Provide the [X, Y] coordinate of the cell's center where the given text is located.  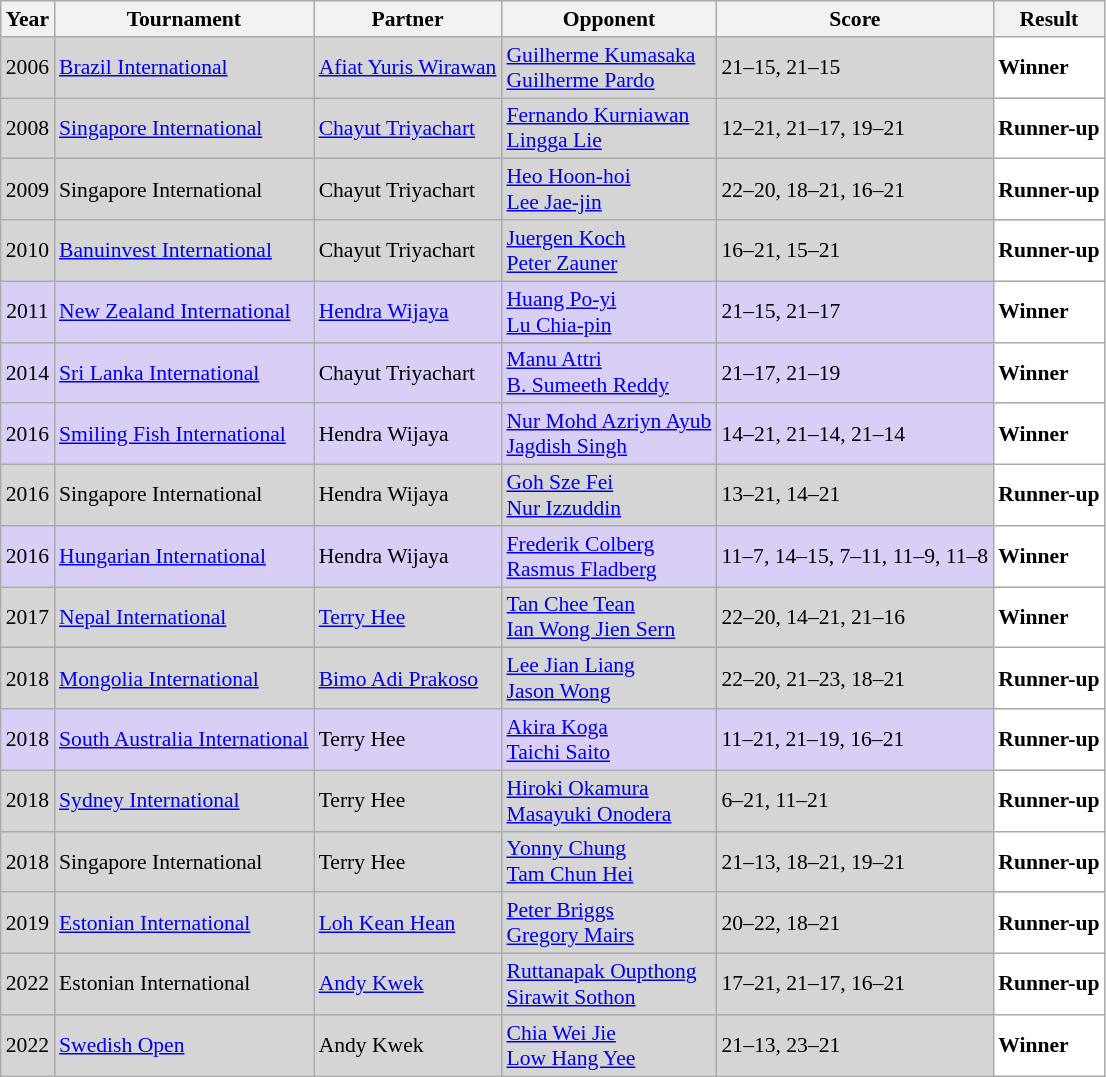
Hiroki Okamura Masayuki Onodera [608, 800]
2010 [28, 250]
Afiat Yuris Wirawan [408, 68]
2017 [28, 618]
Manu Attri B. Sumeeth Reddy [608, 372]
13–21, 14–21 [854, 496]
2008 [28, 128]
Chia Wei Jie Low Hang Yee [608, 1046]
Loh Kean Hean [408, 924]
South Australia International [184, 740]
Opponent [608, 19]
6–21, 11–21 [854, 800]
Goh Sze Fei Nur Izzuddin [608, 496]
16–21, 15–21 [854, 250]
Tournament [184, 19]
2009 [28, 190]
2019 [28, 924]
Huang Po-yi Lu Chia-pin [608, 312]
Nepal International [184, 618]
21–17, 21–19 [854, 372]
Yonny Chung Tam Chun Hei [608, 862]
21–15, 21–17 [854, 312]
2006 [28, 68]
New Zealand International [184, 312]
Juergen Koch Peter Zauner [608, 250]
2011 [28, 312]
21–13, 18–21, 19–21 [854, 862]
17–21, 21–17, 16–21 [854, 984]
Score [854, 19]
Frederik Colberg Rasmus Fladberg [608, 556]
Year [28, 19]
11–7, 14–15, 7–11, 11–9, 11–8 [854, 556]
Akira Koga Taichi Saito [608, 740]
Ruttanapak Oupthong Sirawit Sothon [608, 984]
11–21, 21–19, 16–21 [854, 740]
Lee Jian Liang Jason Wong [608, 678]
Guilherme Kumasaka Guilherme Pardo [608, 68]
Smiling Fish International [184, 434]
Fernando Kurniawan Lingga Lie [608, 128]
Partner [408, 19]
Banuinvest International [184, 250]
Peter Briggs Gregory Mairs [608, 924]
22–20, 14–21, 21–16 [854, 618]
22–20, 21–23, 18–21 [854, 678]
Heo Hoon-hoi Lee Jae-jin [608, 190]
Tan Chee Tean Ian Wong Jien Sern [608, 618]
2014 [28, 372]
Hungarian International [184, 556]
Result [1048, 19]
14–21, 21–14, 21–14 [854, 434]
Nur Mohd Azriyn Ayub Jagdish Singh [608, 434]
21–13, 23–21 [854, 1046]
Sydney International [184, 800]
12–21, 21–17, 19–21 [854, 128]
Mongolia International [184, 678]
Sri Lanka International [184, 372]
20–22, 18–21 [854, 924]
Bimo Adi Prakoso [408, 678]
Swedish Open [184, 1046]
22–20, 18–21, 16–21 [854, 190]
21–15, 21–15 [854, 68]
Brazil International [184, 68]
